Extract the [X, Y] coordinate from the center of the cell holding the provided text.  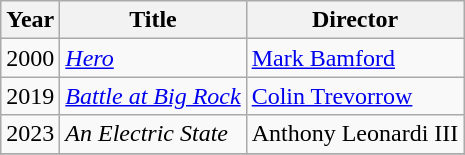
2019 [30, 96]
Director [355, 20]
Year [30, 20]
Mark Bamford [355, 58]
Hero [153, 58]
Battle at Big Rock [153, 96]
Colin Trevorrow [355, 96]
An Electric State [153, 134]
Title [153, 20]
2000 [30, 58]
Anthony Leonardi III [355, 134]
2023 [30, 134]
